Locate the cell with the specified text and output its (X, Y) center coordinate. 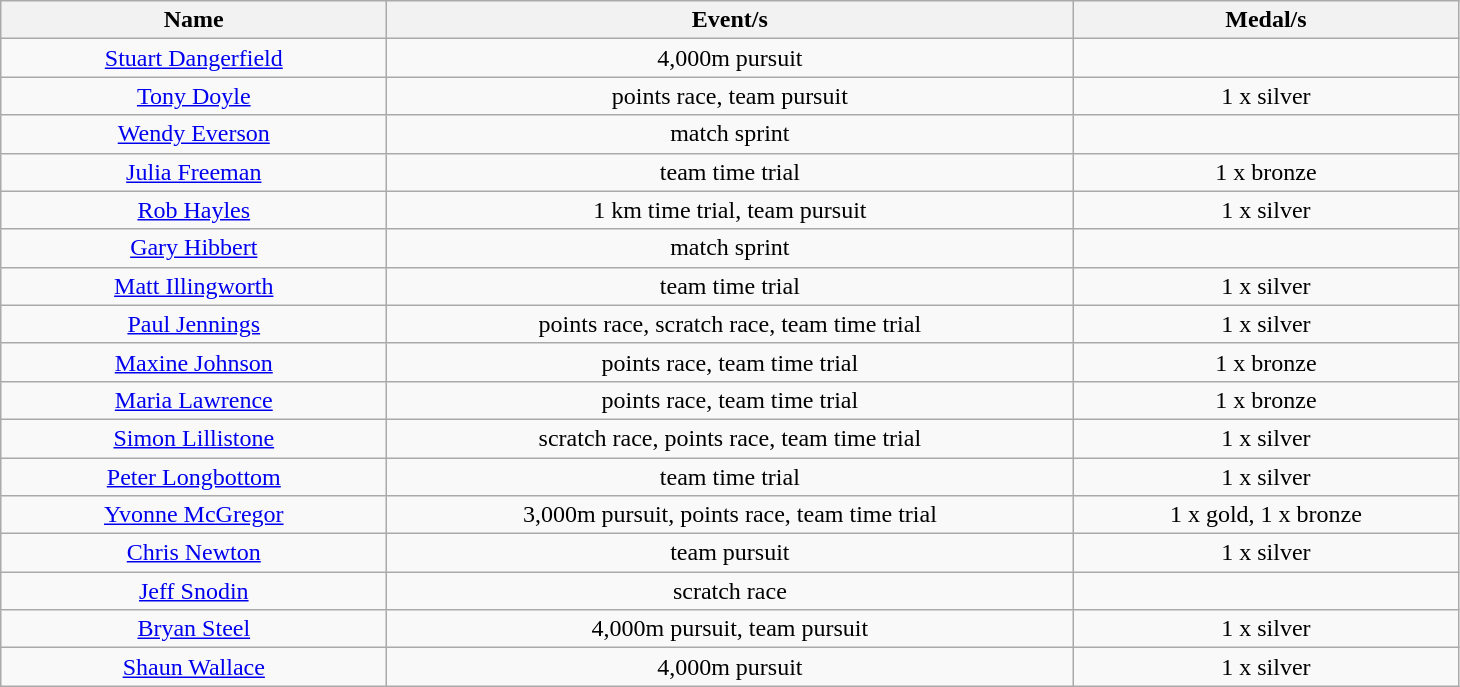
Peter Longbottom (194, 477)
4,000m pursuit, team pursuit (730, 629)
Yvonne McGregor (194, 515)
1 x gold, 1 x bronze (1266, 515)
Julia Freeman (194, 172)
scratch race (730, 591)
Medal/s (1266, 20)
Maxine Johnson (194, 362)
Bryan Steel (194, 629)
Maria Lawrence (194, 400)
Matt Illingworth (194, 286)
Wendy Everson (194, 134)
Gary Hibbert (194, 248)
Shaun Wallace (194, 667)
Chris Newton (194, 553)
scratch race, points race, team time trial (730, 438)
Stuart Dangerfield (194, 58)
team pursuit (730, 553)
Jeff Snodin (194, 591)
points race, scratch race, team time trial (730, 324)
Rob Hayles (194, 210)
Simon Lillistone (194, 438)
1 km time trial, team pursuit (730, 210)
3,000m pursuit, points race, team time trial (730, 515)
Tony Doyle (194, 96)
Name (194, 20)
Event/s (730, 20)
points race, team pursuit (730, 96)
Paul Jennings (194, 324)
